From the cell containing the given text, extract its center point as (x, y) coordinate. 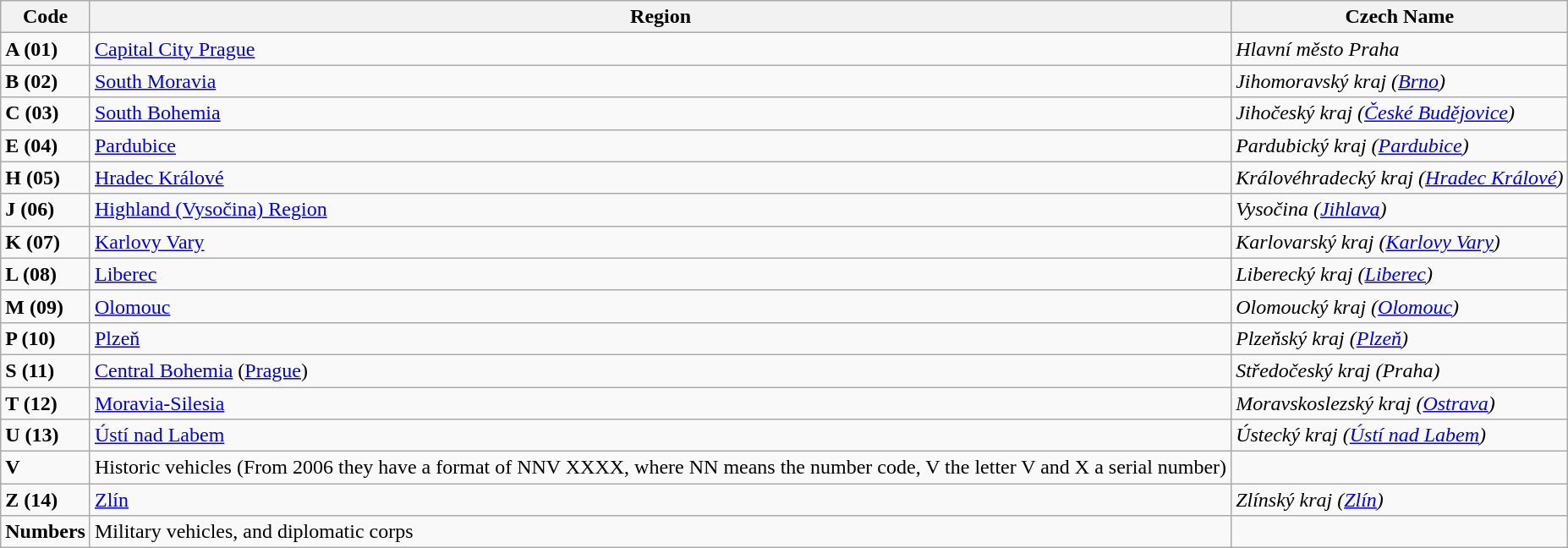
E (04) (46, 145)
P (10) (46, 338)
Jihomoravský kraj (Brno) (1400, 81)
Military vehicles, and diplomatic corps (660, 532)
South Bohemia (660, 113)
M (09) (46, 306)
Region (660, 17)
Jihočeský kraj (České Budějovice) (1400, 113)
B (02) (46, 81)
Karlovarský kraj (Karlovy Vary) (1400, 242)
U (13) (46, 436)
V (46, 468)
L (08) (46, 274)
Liberec (660, 274)
Z (14) (46, 500)
K (07) (46, 242)
Vysočina (Jihlava) (1400, 210)
Hradec Králové (660, 178)
Plzeň (660, 338)
Zlín (660, 500)
Olomouc (660, 306)
Ústecký kraj (Ústí nad Labem) (1400, 436)
Capital City Prague (660, 49)
Numbers (46, 532)
Královéhradecký kraj (Hradec Králové) (1400, 178)
Liberecký kraj (Liberec) (1400, 274)
T (12) (46, 403)
Historic vehicles (From 2006 they have a format of NNV XXXX, where NN means the number code, V the letter V and X a serial number) (660, 468)
Plzeňský kraj (Plzeň) (1400, 338)
South Moravia (660, 81)
Pardubický kraj (Pardubice) (1400, 145)
Moravskoslezský kraj (Ostrava) (1400, 403)
A (01) (46, 49)
Pardubice (660, 145)
Moravia-Silesia (660, 403)
Ústí nad Labem (660, 436)
S (11) (46, 370)
Hlavní město Praha (1400, 49)
C (03) (46, 113)
Olomoucký kraj (Olomouc) (1400, 306)
Zlínský kraj (Zlín) (1400, 500)
Czech Name (1400, 17)
Code (46, 17)
Central Bohemia (Prague) (660, 370)
Karlovy Vary (660, 242)
Highland (Vysočina) Region (660, 210)
Středočeský kraj (Praha) (1400, 370)
H (05) (46, 178)
J (06) (46, 210)
